Scan for the cell matching the given text and deliver its (x, y) coordinate at center. 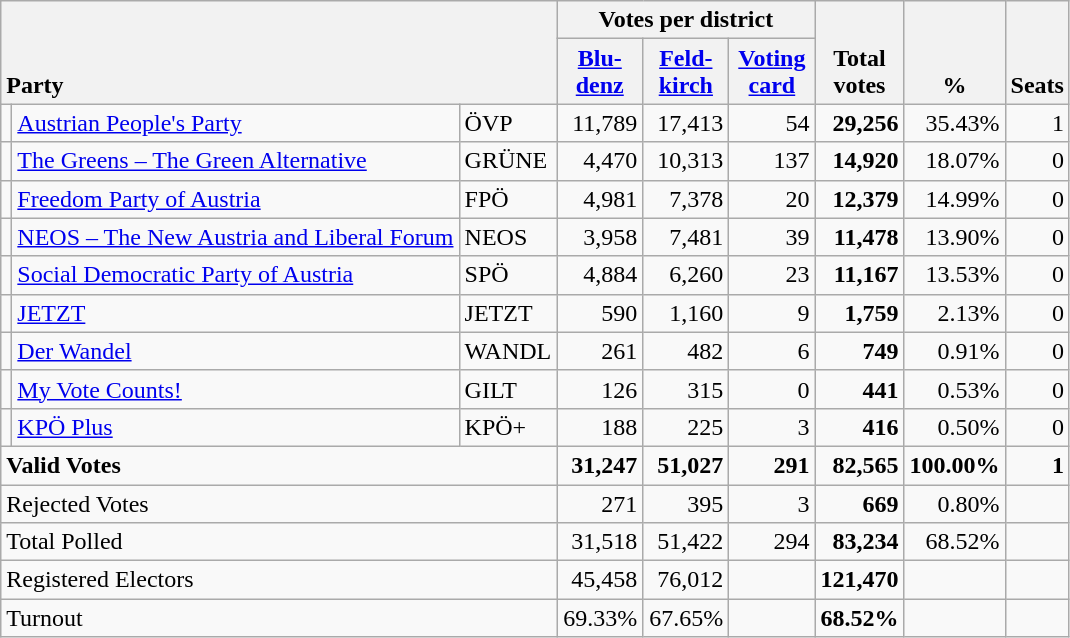
14,920 (860, 161)
Der Wandel (236, 351)
SPÖ (508, 275)
69.33% (600, 618)
441 (860, 389)
14.99% (954, 199)
0.80% (954, 503)
23 (772, 275)
NEOS – The New Austria and Liberal Forum (236, 237)
Turnout (279, 618)
18.07% (954, 161)
315 (686, 389)
416 (860, 427)
Feld-kirch (686, 72)
126 (600, 389)
10,313 (686, 161)
Austrian People's Party (236, 123)
395 (686, 503)
590 (600, 313)
KPÖ+ (508, 427)
Blu-denz (600, 72)
29,256 (860, 123)
11,167 (860, 275)
45,458 (600, 580)
Valid Votes (279, 465)
GRÜNE (508, 161)
ÖVP (508, 123)
4,981 (600, 199)
11,478 (860, 237)
% (954, 52)
11,789 (600, 123)
4,884 (600, 275)
261 (600, 351)
3,958 (600, 237)
4,470 (600, 161)
6 (772, 351)
Seats (1037, 52)
54 (772, 123)
669 (860, 503)
Total Polled (279, 542)
The Greens – The Green Alternative (236, 161)
Totalvotes (860, 52)
13.53% (954, 275)
Votes per district (686, 20)
Social Democratic Party of Austria (236, 275)
9 (772, 313)
12,379 (860, 199)
482 (686, 351)
82,565 (860, 465)
7,378 (686, 199)
51,422 (686, 542)
17,413 (686, 123)
35.43% (954, 123)
67.65% (686, 618)
0.91% (954, 351)
188 (600, 427)
Registered Electors (279, 580)
225 (686, 427)
KPÖ Plus (236, 427)
2.13% (954, 313)
GILT (508, 389)
Votingcard (772, 72)
Party (279, 52)
51,027 (686, 465)
My Vote Counts! (236, 389)
291 (772, 465)
WANDL (508, 351)
7,481 (686, 237)
FPÖ (508, 199)
121,470 (860, 580)
31,247 (600, 465)
20 (772, 199)
271 (600, 503)
6,260 (686, 275)
294 (772, 542)
83,234 (860, 542)
Freedom Party of Austria (236, 199)
76,012 (686, 580)
Rejected Votes (279, 503)
39 (772, 237)
100.00% (954, 465)
1,160 (686, 313)
1,759 (860, 313)
0.53% (954, 389)
NEOS (508, 237)
31,518 (600, 542)
13.90% (954, 237)
749 (860, 351)
0.50% (954, 427)
137 (772, 161)
